Extract the (X, Y) coordinate from the center of the cell holding the provided text.  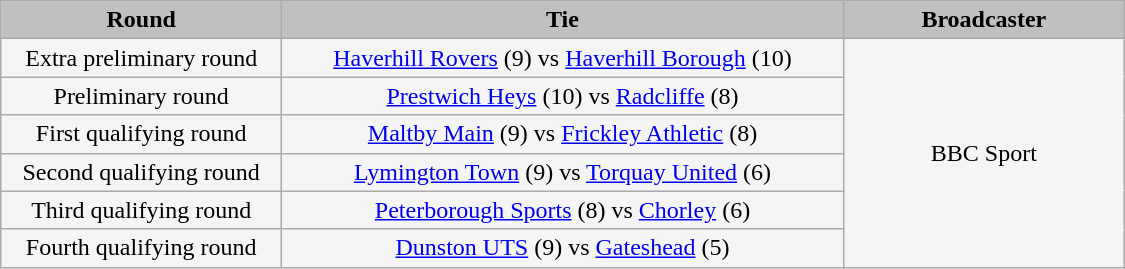
Fourth qualifying round (142, 248)
Haverhill Rovers (9) vs Haverhill Borough (10) (563, 58)
Maltby Main (9) vs Frickley Athletic (8) (563, 134)
Prestwich Heys (10) vs Radcliffe (8) (563, 96)
Dunston UTS (9) vs Gateshead (5) (563, 248)
Round (142, 20)
Preliminary round (142, 96)
First qualifying round (142, 134)
BBC Sport (984, 153)
Broadcaster (984, 20)
Tie (563, 20)
Peterborough Sports (8) vs Chorley (6) (563, 210)
Extra preliminary round (142, 58)
Third qualifying round (142, 210)
Second qualifying round (142, 172)
Lymington Town (9) vs Torquay United (6) (563, 172)
